Return [X, Y] of the center of cell containing provided text 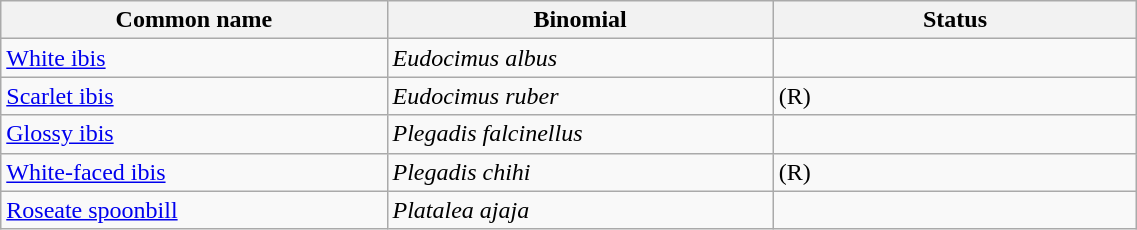
White ibis [194, 58]
Scarlet ibis [194, 96]
Eudocimus ruber [580, 96]
White-faced ibis [194, 172]
Plegadis falcinellus [580, 134]
Glossy ibis [194, 134]
Roseate spoonbill [194, 210]
Status [955, 20]
Eudocimus albus [580, 58]
Binomial [580, 20]
Common name [194, 20]
Plegadis chihi [580, 172]
Platalea ajaja [580, 210]
